Search for the cell housing the specified text and yield its (x, y) center coordinate. 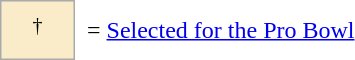
† (38, 30)
